Find where the given text appears and provide that cell's center as (X, Y) coordinate. 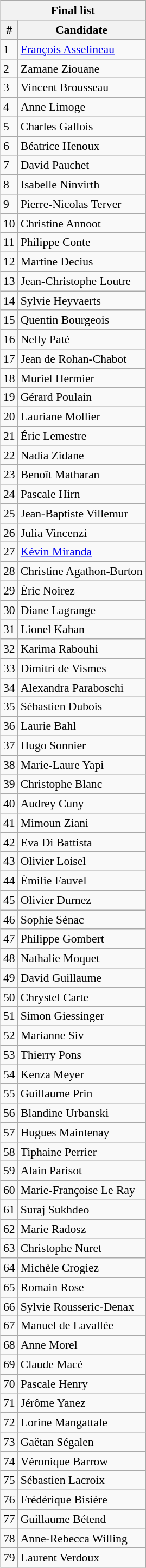
Kévin Miranda (81, 552)
Nathalie Moquet (81, 958)
24 (9, 494)
Isabelle Ninvirth (81, 185)
23 (9, 475)
15 (9, 320)
18 (9, 378)
Éric Noirez (81, 591)
49 (9, 978)
Anne-Rebecca Willing (81, 1539)
34 (9, 687)
65 (9, 1287)
76 (9, 1500)
7 (9, 165)
51 (9, 1016)
Pierre-Nicolas Terver (81, 204)
Christine Agathon-Burton (81, 571)
Hugues Maintenay (81, 1133)
Sophie Sénac (81, 920)
Gaëtan Ségalen (81, 1442)
11 (9, 243)
Karima Rabouhi (81, 649)
Audrey Cuny (81, 804)
Thierry Pons (81, 1055)
13 (9, 281)
63 (9, 1248)
61 (9, 1210)
Sébastien Dubois (81, 707)
35 (9, 707)
47 (9, 939)
78 (9, 1539)
56 (9, 1113)
Romain Rose (81, 1287)
25 (9, 514)
Hugo Sonnier (81, 745)
73 (9, 1442)
68 (9, 1345)
8 (9, 185)
3 (9, 88)
Eva Di Battista (81, 842)
19 (9, 397)
29 (9, 591)
48 (9, 958)
71 (9, 1403)
52 (9, 1035)
Nadia Zidane (81, 456)
53 (9, 1055)
69 (9, 1364)
Lorine Mangattale (81, 1422)
5 (9, 127)
David Guillaume (81, 978)
4 (9, 107)
46 (9, 920)
72 (9, 1422)
37 (9, 745)
Véronique Barrow (81, 1461)
Anne Morel (81, 1345)
Philippe Gombert (81, 939)
Simon Giessinger (81, 1016)
Vincent Brousseau (81, 88)
70 (9, 1384)
Olivier Durnez (81, 900)
6 (9, 146)
Frédérique Bisière (81, 1500)
66 (9, 1306)
64 (9, 1268)
1 (9, 49)
Tiphaine Perrier (81, 1152)
79 (9, 1558)
Manuel de Lavallée (81, 1326)
74 (9, 1461)
20 (9, 416)
Dimitri de Vismes (81, 668)
# (9, 30)
12 (9, 262)
Pascale Henry (81, 1384)
Marie Radosz (81, 1229)
Benoît Matharan (81, 475)
Nelly Paté (81, 339)
Martine Decius (81, 262)
Laurent Verdoux (81, 1558)
Béatrice Henoux (81, 146)
Michèle Crogiez (81, 1268)
62 (9, 1229)
26 (9, 533)
40 (9, 804)
Pascale Hirn (81, 494)
Sylvie Rousseric-Denax (81, 1306)
Christophe Nuret (81, 1248)
Guillaume Bétend (81, 1519)
Lauriane Mollier (81, 416)
Julia Vincenzi (81, 533)
17 (9, 359)
2 (9, 68)
41 (9, 823)
30 (9, 610)
Diane Lagrange (81, 610)
57 (9, 1133)
9 (9, 204)
31 (9, 629)
33 (9, 668)
Guillaume Prin (81, 1093)
21 (9, 436)
Marianne Siv (81, 1035)
Marie-Laure Yapi (81, 765)
Christophe Blanc (81, 784)
77 (9, 1519)
Jean-Christophe Loutre (81, 281)
22 (9, 456)
Muriel Hermier (81, 378)
Suraj Sukhdeo (81, 1210)
Candidate (81, 30)
Christine Annoot (81, 223)
Laurie Bahl (81, 726)
Sylvie Heyvaerts (81, 301)
Chrystel Carte (81, 997)
Claude Macé (81, 1364)
Éric Lemestre (81, 436)
42 (9, 842)
54 (9, 1074)
Zamane Ziouane (81, 68)
44 (9, 881)
Final list (73, 10)
39 (9, 784)
32 (9, 649)
Kenza Meyer (81, 1074)
16 (9, 339)
Émilie Fauvel (81, 881)
45 (9, 900)
Mimoun Ziani (81, 823)
Jean-Baptiste Villemur (81, 514)
Jérôme Yanez (81, 1403)
60 (9, 1190)
43 (9, 862)
58 (9, 1152)
59 (9, 1171)
Alexandra Paraboschi (81, 687)
David Pauchet (81, 165)
67 (9, 1326)
10 (9, 223)
Sébastien Lacroix (81, 1481)
Jean de Rohan-Chabot (81, 359)
Quentin Bourgeois (81, 320)
François Asselineau (81, 49)
Gérard Poulain (81, 397)
55 (9, 1093)
Olivier Loisel (81, 862)
38 (9, 765)
Charles Gallois (81, 127)
36 (9, 726)
Anne Limoge (81, 107)
50 (9, 997)
Lionel Kahan (81, 629)
27 (9, 552)
28 (9, 571)
Blandine Urbanski (81, 1113)
Marie-Françoise Le Ray (81, 1190)
75 (9, 1481)
Alain Parisot (81, 1171)
Philippe Conte (81, 243)
14 (9, 301)
